Detect which cell encompasses the target text, then output its (X, Y) center coordinate. 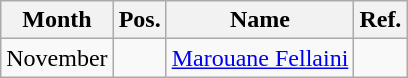
November (57, 58)
Month (57, 20)
Ref. (380, 20)
Marouane Fellaini (260, 58)
Pos. (140, 20)
Name (260, 20)
